Search for the cell housing the specified text and yield its (x, y) center coordinate. 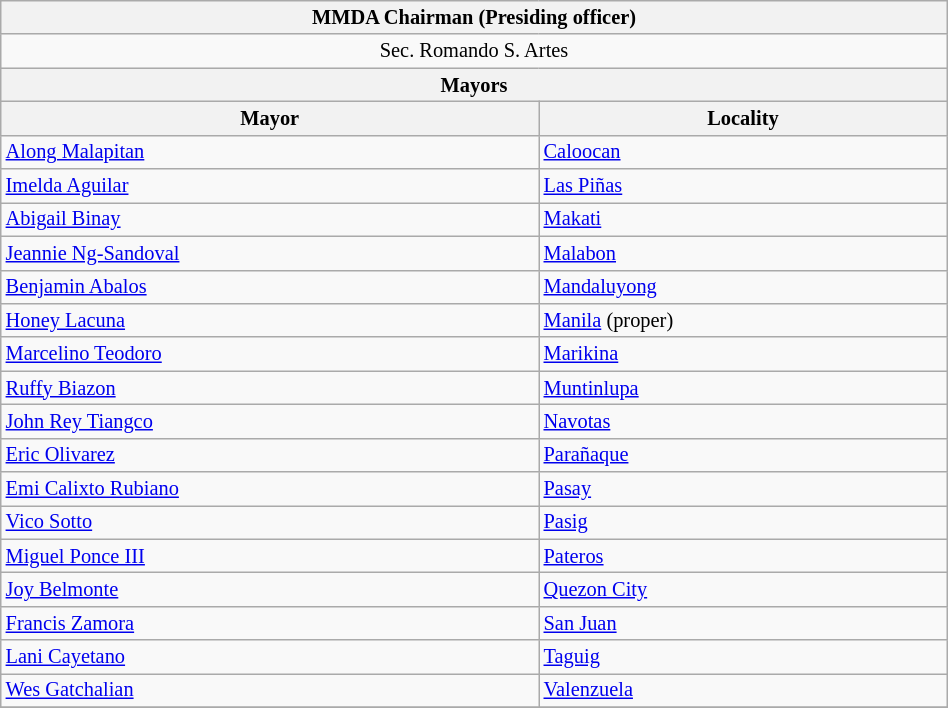
Wes Gatchalian (270, 690)
Taguig (744, 657)
MMDA Chairman (Presiding officer) (474, 17)
Sec. Romando S. Artes (474, 51)
Honey Lacuna (270, 320)
Miguel Ponce III (270, 556)
Joy Belmonte (270, 589)
Pasay (744, 489)
Parañaque (744, 455)
Imelda Aguilar (270, 186)
John Rey Tiangco (270, 421)
Locality (744, 118)
Along Malapitan (270, 152)
Abigail Binay (270, 219)
Jeannie Ng-Sandoval (270, 253)
Navotas (744, 421)
Caloocan (744, 152)
Marikina (744, 354)
Pateros (744, 556)
Mayors (474, 85)
Malabon (744, 253)
Emi Calixto Rubiano (270, 489)
San Juan (744, 623)
Benjamin Abalos (270, 287)
Valenzuela (744, 690)
Manila (proper) (744, 320)
Pasig (744, 522)
Marcelino Teodoro (270, 354)
Quezon City (744, 589)
Francis Zamora (270, 623)
Vico Sotto (270, 522)
Lani Cayetano (270, 657)
Mandaluyong (744, 287)
Las Piñas (744, 186)
Makati (744, 219)
Ruffy Biazon (270, 388)
Muntinlupa (744, 388)
Mayor (270, 118)
Eric Olivarez (270, 455)
